From the cell containing the given text, extract its center point as [X, Y] coordinate. 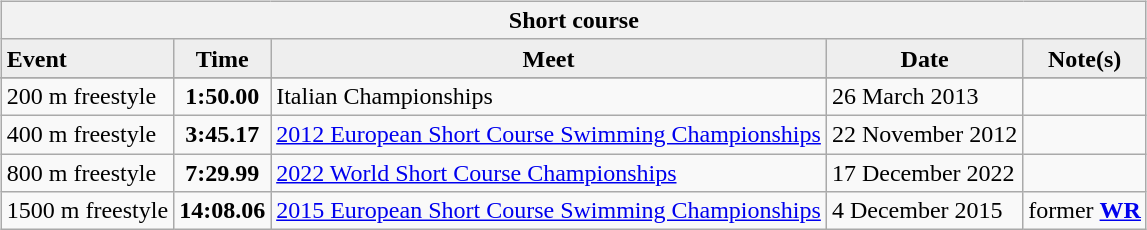
7:29.99 [222, 173]
Italian Championships [549, 96]
3:45.17 [222, 134]
17 December 2022 [924, 173]
Meet [549, 58]
Note(s) [1085, 58]
Date [924, 58]
2022 World Short Course Championships [549, 173]
1:50.00 [222, 96]
14:08.06 [222, 211]
22 November 2012 [924, 134]
800 m freestyle [87, 173]
200 m freestyle [87, 96]
2012 European Short Course Swimming Championships [549, 134]
4 December 2015 [924, 211]
400 m freestyle [87, 134]
Event [87, 58]
Short course [574, 20]
Time [222, 58]
2015 European Short Course Swimming Championships [549, 211]
1500 m freestyle [87, 211]
26 March 2013 [924, 96]
former WR [1085, 211]
